Detect which cell encompasses the target text, then output its [X, Y] center coordinate. 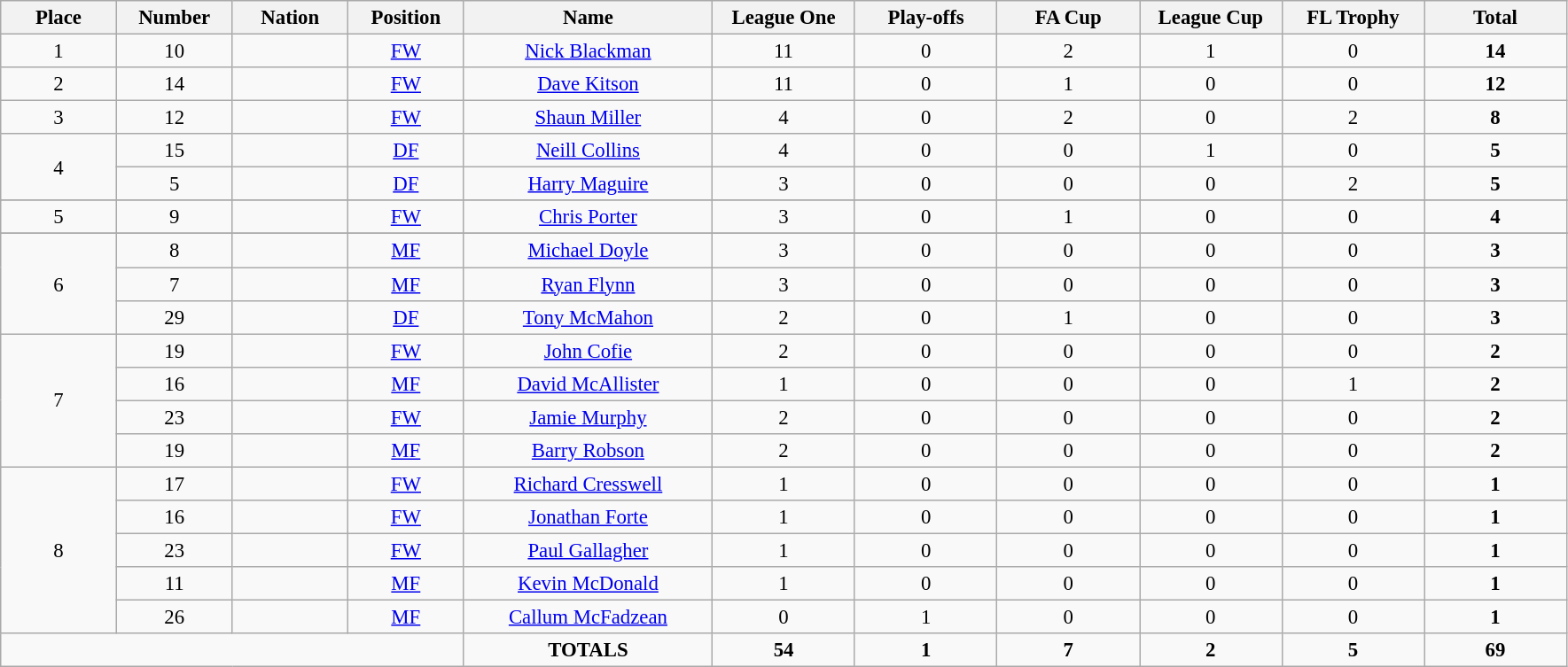
Jamie Murphy [589, 417]
Shaun Miller [589, 118]
26 [174, 617]
Name [589, 18]
17 [174, 484]
Barry Robson [589, 451]
Nick Blackman [589, 51]
10 [174, 51]
Position [406, 18]
Chris Porter [589, 217]
15 [174, 151]
Nation [291, 18]
Jonathan Forte [589, 517]
29 [174, 317]
FL Trophy [1353, 18]
Place [59, 18]
Harry Maguire [589, 184]
John Cofie [589, 351]
Total [1496, 18]
TOTALS [589, 650]
Richard Cresswell [589, 484]
9 [174, 217]
David McAllister [589, 384]
6 [59, 283]
54 [784, 650]
FA Cup [1069, 18]
League Cup [1211, 18]
Callum McFadzean [589, 617]
Dave Kitson [589, 84]
Play-offs [925, 18]
Michael Doyle [589, 251]
Paul Gallagher [589, 550]
Tony McMahon [589, 317]
Neill Collins [589, 151]
69 [1496, 650]
Ryan Flynn [589, 284]
Kevin McDonald [589, 584]
Number [174, 18]
League One [784, 18]
